Extract the (X, Y) coordinate from the center of the cell holding the provided text.  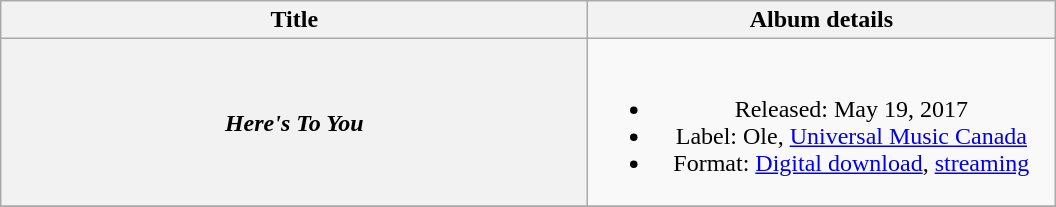
Album details (822, 20)
Released: May 19, 2017Label: Ole, Universal Music CanadaFormat: Digital download, streaming (822, 122)
Here's To You (294, 122)
Title (294, 20)
